Capture the cell that displays the provided text and extract its [X, Y] central coordinate. 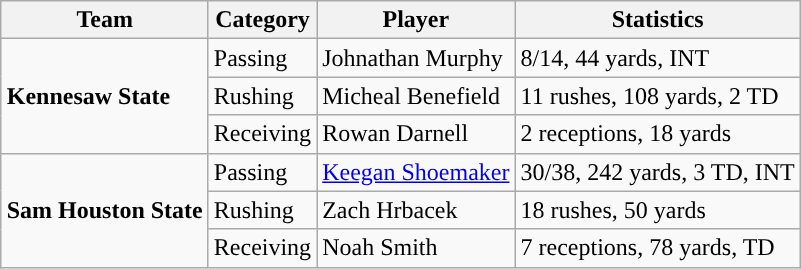
Kennesaw State [104, 96]
Statistics [658, 20]
Keegan Shoemaker [416, 172]
18 rushes, 50 yards [658, 210]
11 rushes, 108 yards, 2 TD [658, 96]
Rowan Darnell [416, 134]
8/14, 44 yards, INT [658, 58]
Noah Smith [416, 248]
Category [262, 20]
Player [416, 20]
Team [104, 20]
30/38, 242 yards, 3 TD, INT [658, 172]
Micheal Benefield [416, 96]
Johnathan Murphy [416, 58]
7 receptions, 78 yards, TD [658, 248]
Zach Hrbacek [416, 210]
2 receptions, 18 yards [658, 134]
Sam Houston State [104, 210]
